From the cell containing the given text, extract its center point as (X, Y) coordinate. 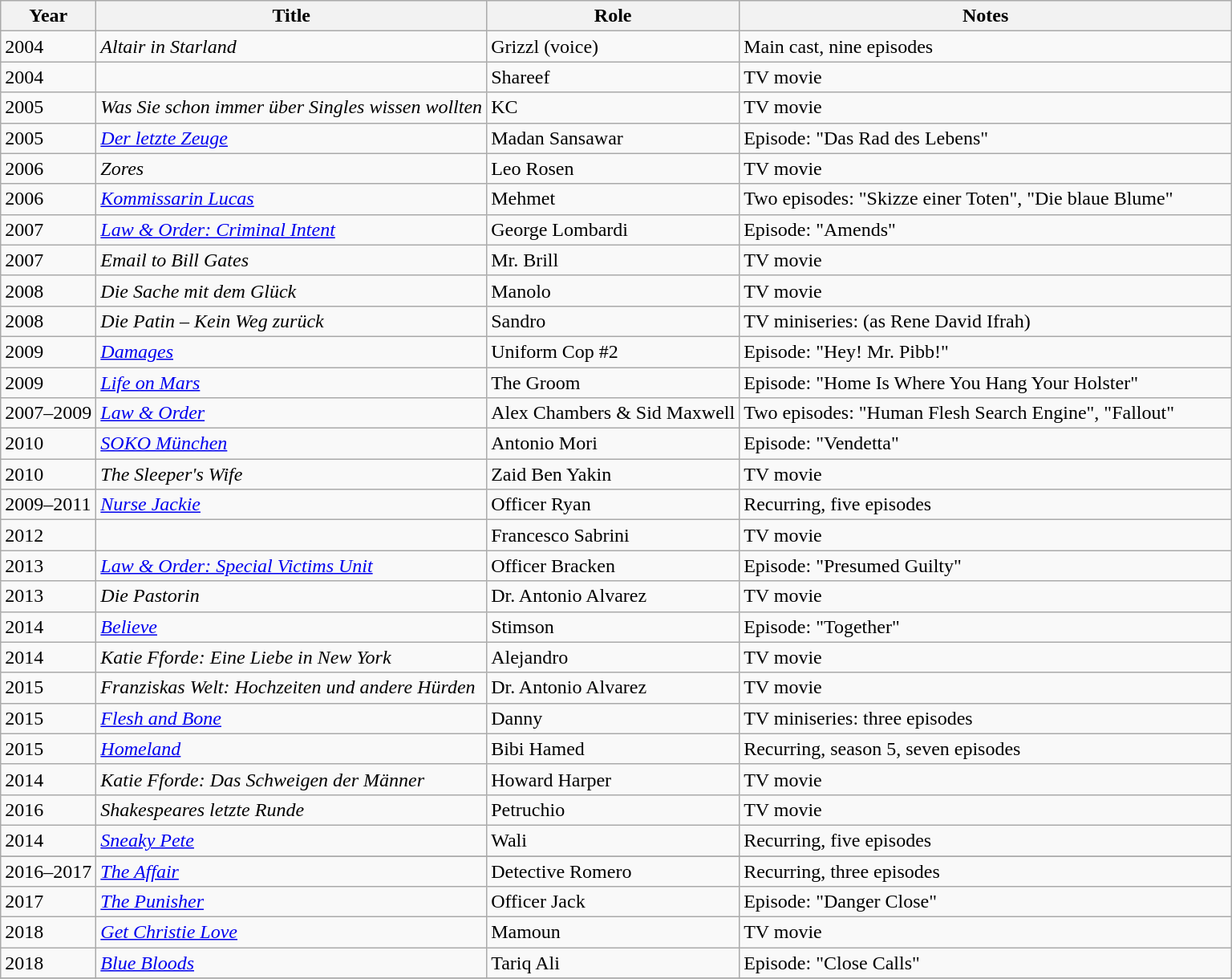
Francesco Sabrini (613, 535)
Altair in Starland (292, 47)
Episode: "Vendetta" (986, 444)
Alex Chambers & Sid Maxwell (613, 413)
Franziskas Welt: Hochzeiten und andere Hürden (292, 688)
Uniform Cop #2 (613, 351)
Kommissarin Lucas (292, 199)
Bibi Hamed (613, 749)
Believe (292, 627)
Damages (292, 351)
Zaid Ben Yakin (613, 474)
Role (613, 16)
Episode: "Danger Close" (986, 902)
Two episodes: "Human Flesh Search Engine", "Fallout" (986, 413)
Two episodes: "Skizze einer Toten", "Die blaue Blume" (986, 199)
Katie Fforde: Das Schweigen der Männer (292, 779)
Sneaky Pete (292, 840)
Wali (613, 840)
Manolo (613, 290)
Alejandro (613, 657)
Recurring, three episodes (986, 871)
The Punisher (292, 902)
Mehmet (613, 199)
TV miniseries: (as Rene David Ifrah) (986, 321)
Episode: "Close Calls" (986, 963)
Detective Romero (613, 871)
TV miniseries: three episodes (986, 718)
Die Sache mit dem Glück (292, 290)
Leo Rosen (613, 169)
2016–2017 (48, 871)
Officer Jack (613, 902)
SOKO München (292, 444)
Petruchio (613, 810)
Episode: "Presumed Guilty" (986, 566)
Episode: "Hey! Mr. Pibb!" (986, 351)
Officer Ryan (613, 505)
Katie Fforde: Eine Liebe in New York (292, 657)
Shakespeares letzte Runde (292, 810)
Grizzl (voice) (613, 47)
Howard Harper (613, 779)
Der letzte Zeuge (292, 138)
Antonio Mori (613, 444)
Life on Mars (292, 383)
Law & Order: Special Victims Unit (292, 566)
The Affair (292, 871)
Episode: "Together" (986, 627)
2009–2011 (48, 505)
Episode: "Amends" (986, 230)
Zores (292, 169)
Tariq Ali (613, 963)
2016 (48, 810)
2007–2009 (48, 413)
Main cast, nine episodes (986, 47)
Danny (613, 718)
Madan Sansawar (613, 138)
Notes (986, 16)
Was Sie schon immer über Singles wissen wollten (292, 108)
KC (613, 108)
Shareef (613, 77)
Homeland (292, 749)
Blue Bloods (292, 963)
Title (292, 16)
Year (48, 16)
Episode: "Home Is Where You Hang Your Holster" (986, 383)
Law & Order (292, 413)
Officer Bracken (613, 566)
2012 (48, 535)
Mamoun (613, 932)
Law & Order: Criminal Intent (292, 230)
Episode: "Das Rad des Lebens" (986, 138)
2017 (48, 902)
Die Patin – Kein Weg zurück (292, 321)
Flesh and Bone (292, 718)
Mr. Brill (613, 260)
Die Pastorin (292, 596)
Email to Bill Gates (292, 260)
The Sleeper's Wife (292, 474)
The Groom (613, 383)
Sandro (613, 321)
Get Christie Love (292, 932)
George Lombardi (613, 230)
Stimson (613, 627)
Nurse Jackie (292, 505)
Recurring, season 5, seven episodes (986, 749)
